Detect which cell encompasses the target text, then output its (x, y) center coordinate. 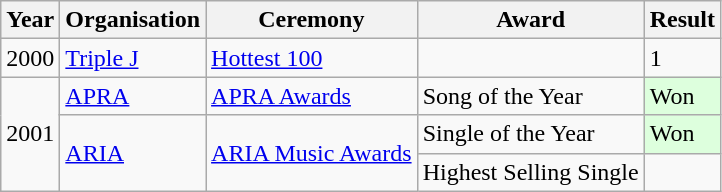
Ceremony (312, 20)
1 (682, 58)
Highest Selling Single (530, 172)
APRA Awards (312, 96)
Hottest 100 (312, 58)
2000 (30, 58)
Year (30, 20)
Organisation (133, 20)
Result (682, 20)
APRA (133, 96)
Triple J (133, 58)
Song of the Year (530, 96)
Single of the Year (530, 134)
2001 (30, 134)
ARIA (133, 153)
Award (530, 20)
ARIA Music Awards (312, 153)
